From the cell containing the given text, extract its center point as [X, Y] coordinate. 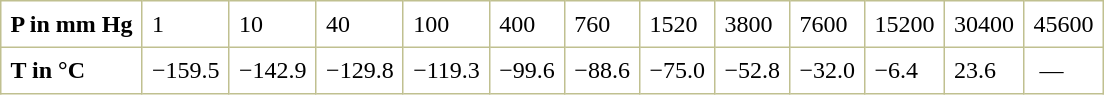
45600 [1064, 24]
400 [528, 24]
40 [360, 24]
−32.0 [828, 70]
1520 [678, 24]
P in mm Hg [72, 24]
−88.6 [602, 70]
760 [602, 24]
T in °C [72, 70]
−142.9 [272, 70]
−119.3 [446, 70]
1 [186, 24]
30400 [984, 24]
7600 [828, 24]
−99.6 [528, 70]
−159.5 [186, 70]
−129.8 [360, 70]
— [1064, 70]
3800 [752, 24]
−52.8 [752, 70]
23.6 [984, 70]
100 [446, 24]
−6.4 [905, 70]
−75.0 [678, 70]
15200 [905, 24]
10 [272, 24]
